For the text-containing cell, return its midpoint in (x, y) coordinate format. 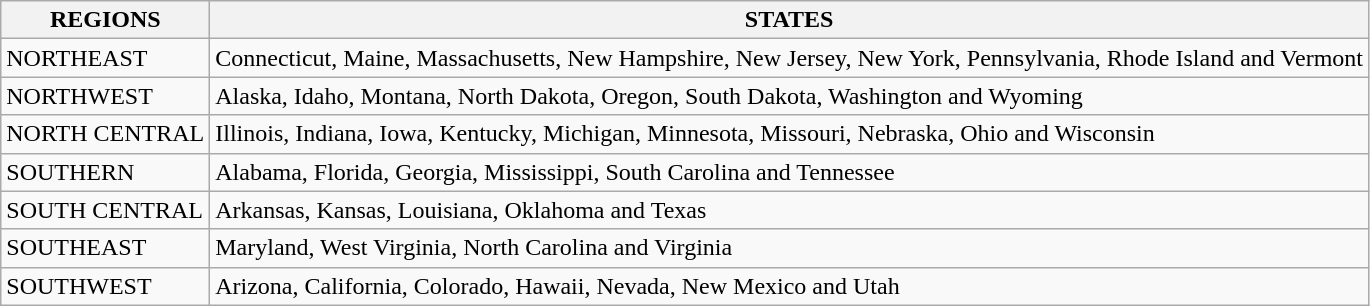
Arkansas, Kansas, Louisiana, Oklahoma and Texas (790, 210)
NORTHEAST (106, 58)
Connecticut, Maine, Massachusetts, New Hampshire, New Jersey, New York, Pennsylvania, Rhode Island and Vermont (790, 58)
NORTH CENTRAL (106, 134)
NORTHWEST (106, 96)
Alabama, Florida, Georgia, Mississippi, South Carolina and Tennessee (790, 172)
SOUTH CENTRAL (106, 210)
SOUTHWEST (106, 286)
Illinois, Indiana, Iowa, Kentucky, Michigan, Minnesota, Missouri, Nebraska, Ohio and Wisconsin (790, 134)
SOUTHEAST (106, 248)
Arizona, California, Colorado, Hawaii, Nevada, New Mexico and Utah (790, 286)
Maryland, West Virginia, North Carolina and Virginia (790, 248)
REGIONS (106, 20)
SOUTHERN (106, 172)
STATES (790, 20)
Alaska, Idaho, Montana, North Dakota, Oregon, South Dakota, Washington and Wyoming (790, 96)
